Scan for the cell matching the given text and deliver its (X, Y) coordinate at center. 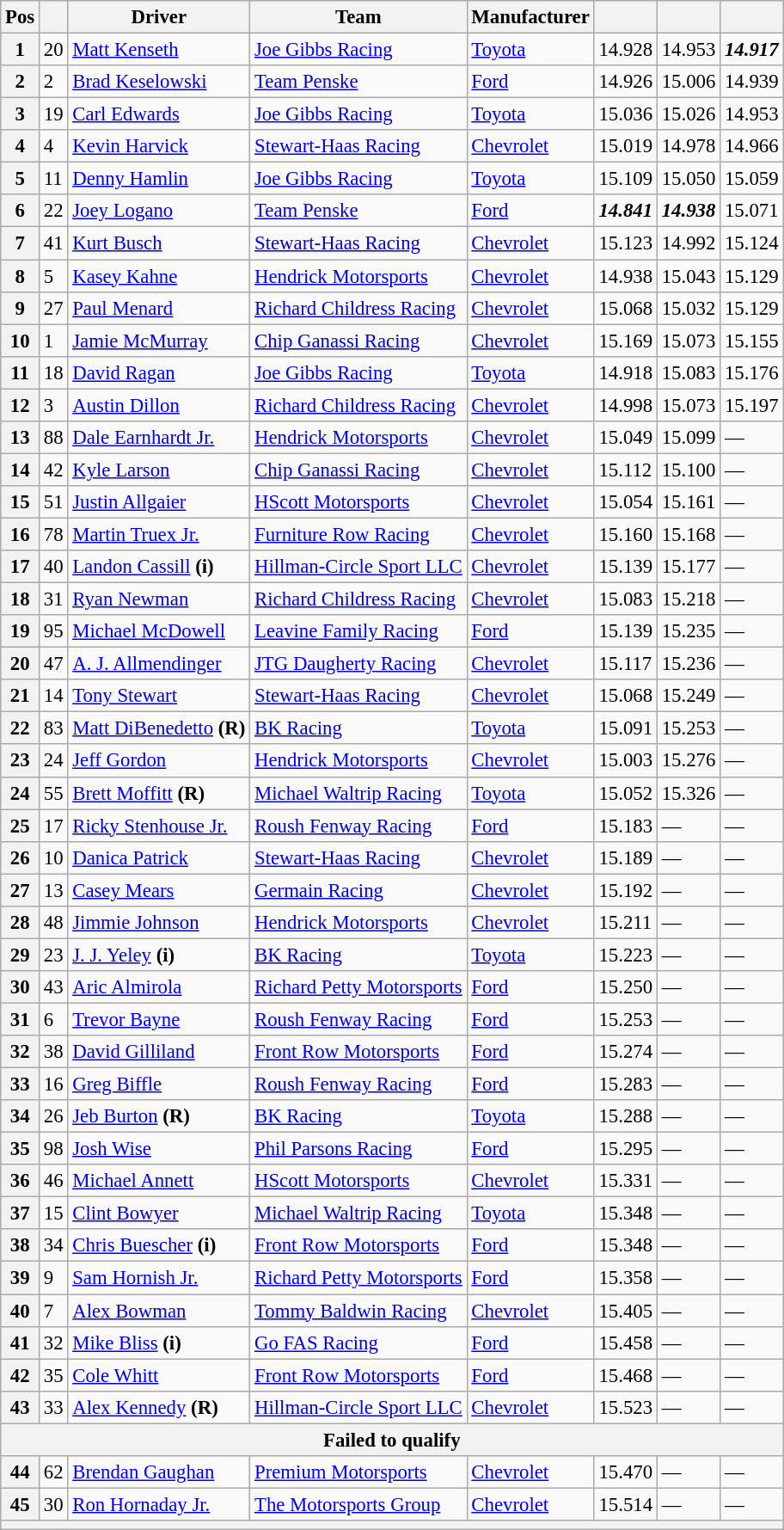
Ricky Stenhouse Jr. (159, 826)
39 (21, 1278)
15.295 (626, 1149)
Brad Keselowski (159, 82)
The Motorsports Group (358, 1504)
15.043 (688, 276)
Jeff Gordon (159, 761)
15.470 (626, 1472)
15.112 (626, 470)
12 (21, 405)
15.059 (751, 179)
Kurt Busch (159, 243)
Paul Menard (159, 308)
15.405 (626, 1311)
Matt DiBenedetto (R) (159, 728)
15.514 (626, 1504)
Tony Stewart (159, 696)
Alex Bowman (159, 1311)
Brett Moffitt (R) (159, 793)
Tommy Baldwin Racing (358, 1311)
14.998 (626, 405)
15.155 (751, 341)
Cole Whitt (159, 1375)
Furniture Row Racing (358, 534)
David Gilliland (159, 1052)
15.099 (688, 438)
Trevor Bayne (159, 1019)
Kasey Kahne (159, 276)
15.235 (688, 631)
15.052 (626, 793)
J. J. Yeley (i) (159, 955)
Dale Earnhardt Jr. (159, 438)
21 (21, 696)
15.091 (626, 728)
Kevin Harvick (159, 146)
Matt Kenseth (159, 50)
Greg Biffle (159, 1085)
14.917 (751, 50)
28 (21, 923)
15.250 (626, 987)
15.049 (626, 438)
Josh Wise (159, 1149)
Kyle Larson (159, 470)
14.992 (688, 243)
14.841 (626, 211)
Carl Edwards (159, 114)
88 (53, 438)
Jimmie Johnson (159, 923)
Mike Bliss (i) (159, 1343)
15.288 (626, 1116)
15.177 (688, 567)
Team (358, 17)
83 (53, 728)
15.283 (626, 1085)
15.189 (626, 857)
15.169 (626, 341)
Michael McDowell (159, 631)
15.019 (626, 146)
48 (53, 923)
15.117 (626, 664)
98 (53, 1149)
15.026 (688, 114)
Leavine Family Racing (358, 631)
15.036 (626, 114)
15.192 (626, 890)
Casey Mears (159, 890)
37 (21, 1214)
A. J. Allmendinger (159, 664)
Alex Kennedy (R) (159, 1407)
62 (53, 1472)
15.331 (626, 1181)
Sam Hornish Jr. (159, 1278)
Joey Logano (159, 211)
Chris Buescher (i) (159, 1246)
Martin Truex Jr. (159, 534)
15.326 (688, 793)
78 (53, 534)
Manufacturer (530, 17)
David Ragan (159, 372)
Aric Almirola (159, 987)
55 (53, 793)
15.032 (688, 308)
Jeb Burton (R) (159, 1116)
15.161 (688, 502)
15.050 (688, 179)
Go FAS Racing (358, 1343)
15.054 (626, 502)
15.358 (626, 1278)
14.928 (626, 50)
Landon Cassill (i) (159, 567)
Pos (21, 17)
Ryan Newman (159, 599)
29 (21, 955)
95 (53, 631)
14.966 (751, 146)
51 (53, 502)
Germain Racing (358, 890)
Justin Allgaier (159, 502)
Phil Parsons Racing (358, 1149)
15.100 (688, 470)
14.939 (751, 82)
15.458 (626, 1343)
Premium Motorsports (358, 1472)
15.160 (626, 534)
Failed to qualify (392, 1440)
Brendan Gaughan (159, 1472)
JTG Daugherty Racing (358, 664)
15.109 (626, 179)
15.168 (688, 534)
15.223 (626, 955)
25 (21, 826)
Danica Patrick (159, 857)
15.468 (626, 1375)
44 (21, 1472)
15.124 (751, 243)
Jamie McMurray (159, 341)
Clint Bowyer (159, 1214)
Austin Dillon (159, 405)
15.183 (626, 826)
15.274 (626, 1052)
15.006 (688, 82)
15.071 (751, 211)
15.003 (626, 761)
45 (21, 1504)
Driver (159, 17)
15.236 (688, 664)
Denny Hamlin (159, 179)
14.918 (626, 372)
14.978 (688, 146)
15.123 (626, 243)
Ron Hornaday Jr. (159, 1504)
Michael Annett (159, 1181)
36 (21, 1181)
15.211 (626, 923)
15.218 (688, 599)
15.523 (626, 1407)
46 (53, 1181)
15.197 (751, 405)
15.249 (688, 696)
15.176 (751, 372)
15.276 (688, 761)
14.926 (626, 82)
8 (21, 276)
47 (53, 664)
